Search for the cell housing the specified text and yield its [X, Y] center coordinate. 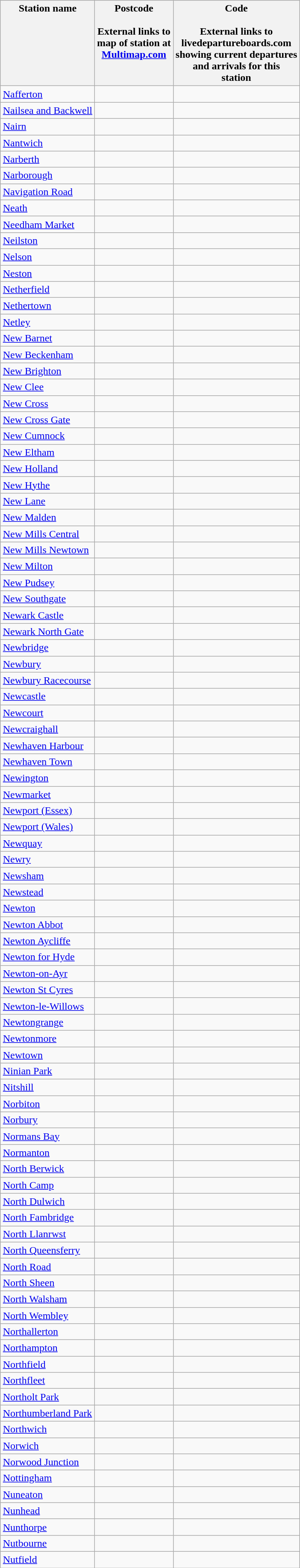
Narborough [47, 175]
Nitshill [47, 1088]
Norbiton [47, 1104]
Newcastle [47, 697]
Nutbourne [47, 1543]
PostcodeExternal links to map of station at Multimap.com [134, 43]
Newquay [47, 843]
CodeExternal links to livedepartureboards.comshowing current departures and arrivals for this station [236, 43]
Northallerton [47, 1332]
Needham Market [47, 224]
North Road [47, 1266]
Newark Castle [47, 615]
Newcourt [47, 713]
Newton [47, 908]
Norwich [47, 1446]
Narberth [47, 159]
Newhaven Town [47, 762]
Newbridge [47, 648]
New Eltham [47, 452]
Northfleet [47, 1381]
New Beckenham [47, 355]
New Brighton [47, 371]
North Berwick [47, 1169]
Nunhead [47, 1511]
New Mills Central [47, 534]
New Milton [47, 566]
Newark North Gate [47, 631]
Newcraighall [47, 729]
Nethertown [47, 306]
Normans Bay [47, 1136]
Navigation Road [47, 192]
Newry [47, 860]
Neath [47, 208]
New Southgate [47, 599]
Nairn [47, 127]
New Holland [47, 468]
Newport (Essex) [47, 811]
Newbury [47, 664]
North Sheen [47, 1283]
New Cross [47, 403]
Northfield [47, 1364]
Newstead [47, 892]
Norwood Junction [47, 1462]
New Malden [47, 517]
Ninian Park [47, 1071]
Newport (Wales) [47, 827]
New Lane [47, 501]
Newsham [47, 876]
Normanton [47, 1153]
Station name [47, 43]
Newton-on-Ayr [47, 973]
Netley [47, 322]
Netherfield [47, 290]
Northwich [47, 1429]
Nailsea and Backwell [47, 110]
North Camp [47, 1185]
Newington [47, 778]
Nelson [47, 257]
North Walsham [47, 1299]
Nantwich [47, 143]
Nottingham [47, 1478]
Newtonmore [47, 1038]
New Hythe [47, 485]
Norbury [47, 1120]
Newton-le-Willows [47, 1006]
New Mills Newtown [47, 550]
Newbury Racecourse [47, 680]
Newtown [47, 1055]
New Cumnock [47, 436]
North Fambridge [47, 1218]
Newmarket [47, 794]
Newton Abbot [47, 925]
North Wembley [47, 1316]
Northolt Park [47, 1397]
Newton for Hyde [47, 957]
Neilston [47, 240]
Northampton [47, 1348]
New Cross Gate [47, 420]
North Llanrwst [47, 1234]
Newton St Cyres [47, 990]
North Queensferry [47, 1250]
North Dulwich [47, 1201]
Newton Aycliffe [47, 941]
Northumberland Park [47, 1413]
Nafferton [47, 94]
Nutfield [47, 1559]
Nunthorpe [47, 1527]
Nuneaton [47, 1494]
New Clee [47, 387]
New Pudsey [47, 583]
New Barnet [47, 338]
Newtongrange [47, 1022]
Newhaven Harbour [47, 745]
Neston [47, 273]
